For the text-containing cell, return its midpoint in (X, Y) coordinate format. 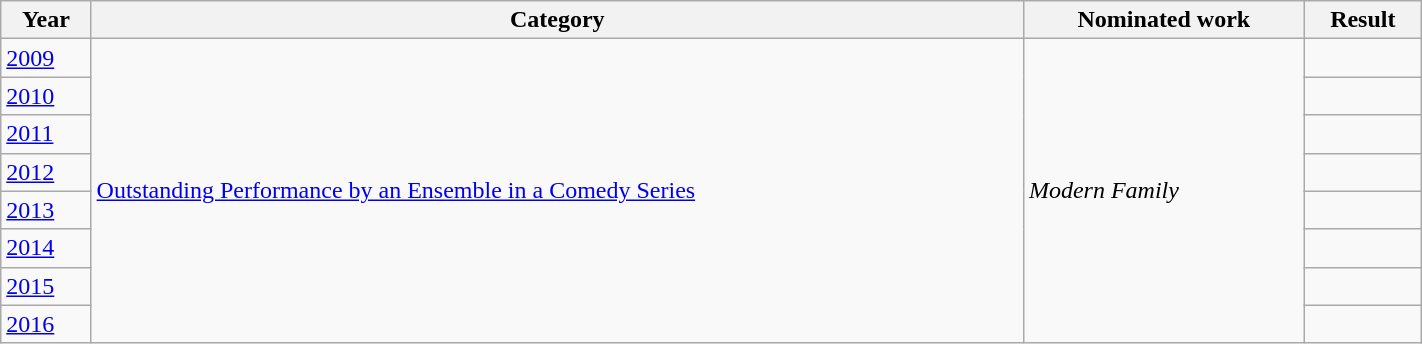
2015 (46, 286)
Outstanding Performance by an Ensemble in a Comedy Series (557, 191)
2010 (46, 96)
Nominated work (1164, 20)
2012 (46, 172)
2009 (46, 58)
Result (1362, 20)
2016 (46, 324)
2011 (46, 134)
Year (46, 20)
2013 (46, 210)
2014 (46, 248)
Category (557, 20)
Modern Family (1164, 191)
